Find where the given text appears and provide that cell's center as (x, y) coordinate. 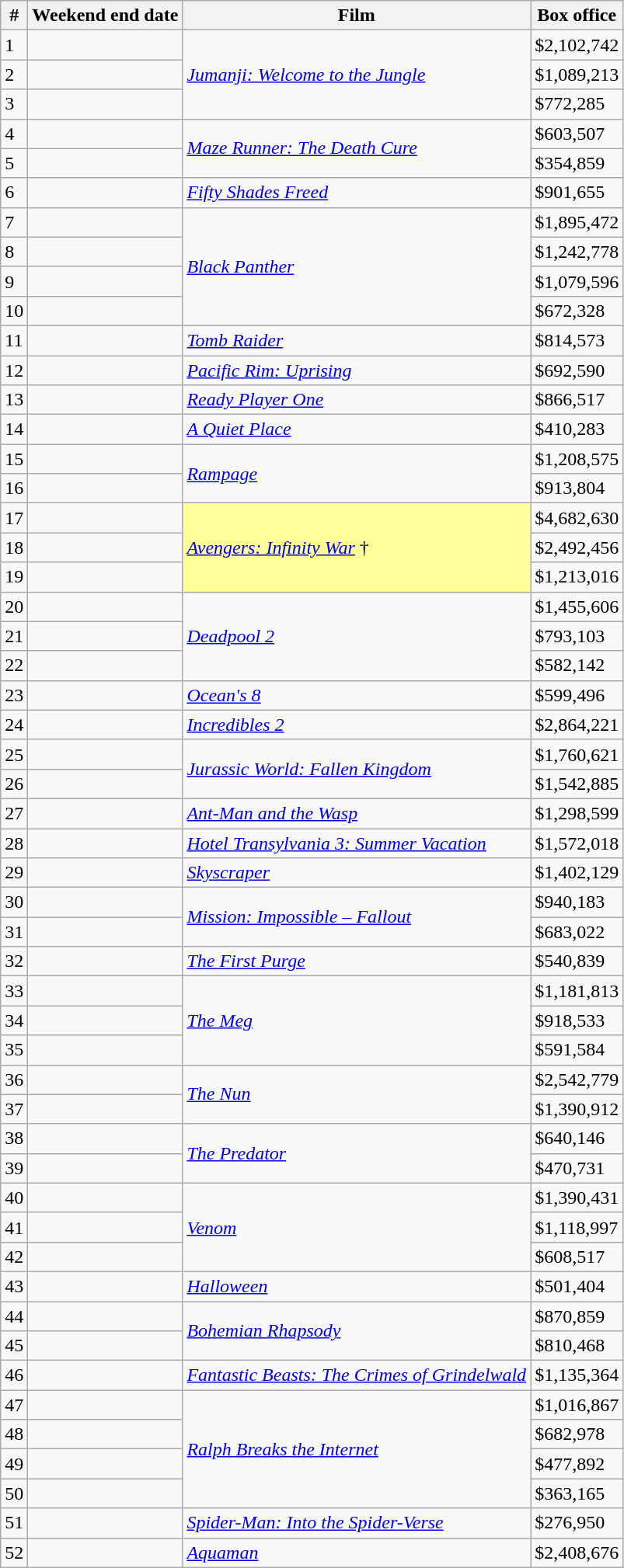
23 (14, 695)
$603,507 (577, 134)
2 (14, 75)
26 (14, 784)
Avengers: Infinity War † (357, 548)
$608,517 (577, 1257)
45 (14, 1346)
Rampage (357, 474)
Jumanji: Welcome to the Jungle (357, 75)
37 (14, 1109)
$810,468 (577, 1346)
$2,102,742 (577, 45)
$2,408,676 (577, 1552)
52 (14, 1552)
$1,016,867 (577, 1405)
29 (14, 873)
$1,455,606 (577, 607)
$354,859 (577, 163)
$1,208,575 (577, 459)
48 (14, 1434)
$1,390,431 (577, 1198)
$793,103 (577, 636)
$1,181,813 (577, 991)
$1,298,599 (577, 813)
$913,804 (577, 488)
50 (14, 1493)
$901,655 (577, 193)
38 (14, 1139)
17 (14, 518)
42 (14, 1257)
21 (14, 636)
20 (14, 607)
$1,213,016 (577, 577)
Incredibles 2 (357, 725)
$682,978 (577, 1434)
11 (14, 340)
31 (14, 932)
The First Purge (357, 961)
$1,242,778 (577, 252)
$2,542,779 (577, 1080)
$814,573 (577, 340)
$640,146 (577, 1139)
$1,542,885 (577, 784)
6 (14, 193)
27 (14, 813)
28 (14, 843)
51 (14, 1523)
13 (14, 400)
$363,165 (577, 1493)
Box office (577, 16)
1 (14, 45)
7 (14, 222)
35 (14, 1050)
$1,118,997 (577, 1227)
47 (14, 1405)
The Meg (357, 1020)
Skyscraper (357, 873)
Halloween (357, 1286)
36 (14, 1080)
12 (14, 370)
49 (14, 1464)
$1,079,596 (577, 281)
Fifty Shades Freed (357, 193)
# (14, 16)
Ocean's 8 (357, 695)
$582,142 (577, 666)
$2,492,456 (577, 548)
19 (14, 577)
Weekend end date (106, 16)
9 (14, 281)
$683,022 (577, 932)
$4,682,630 (577, 518)
Maze Runner: The Death Cure (357, 148)
Mission: Impossible – Fallout (357, 917)
Deadpool 2 (357, 636)
Ready Player One (357, 400)
3 (14, 104)
$2,864,221 (577, 725)
$940,183 (577, 902)
$599,496 (577, 695)
$1,895,472 (577, 222)
43 (14, 1286)
41 (14, 1227)
Venom (357, 1227)
Hotel Transylvania 3: Summer Vacation (357, 843)
Film (357, 16)
$918,533 (577, 1020)
$870,859 (577, 1316)
The Nun (357, 1094)
5 (14, 163)
Pacific Rim: Uprising (357, 370)
Fantastic Beasts: The Crimes of Grindelwald (357, 1375)
25 (14, 754)
10 (14, 311)
Ant-Man and the Wasp (357, 813)
32 (14, 961)
22 (14, 666)
$672,328 (577, 311)
$866,517 (577, 400)
18 (14, 548)
30 (14, 902)
$477,892 (577, 1464)
34 (14, 1020)
8 (14, 252)
14 (14, 429)
15 (14, 459)
$1,760,621 (577, 754)
$470,731 (577, 1168)
$1,572,018 (577, 843)
39 (14, 1168)
Spider-Man: Into the Spider-Verse (357, 1523)
33 (14, 991)
$276,950 (577, 1523)
$591,584 (577, 1050)
$1,390,912 (577, 1109)
Aquaman (357, 1552)
Ralph Breaks the Internet (357, 1449)
4 (14, 134)
Jurassic World: Fallen Kingdom (357, 769)
Black Panther (357, 266)
16 (14, 488)
40 (14, 1198)
$540,839 (577, 961)
The Predator (357, 1153)
$692,590 (577, 370)
Tomb Raider (357, 340)
Bohemian Rhapsody (357, 1331)
$772,285 (577, 104)
$501,404 (577, 1286)
$1,089,213 (577, 75)
46 (14, 1375)
$410,283 (577, 429)
24 (14, 725)
$1,402,129 (577, 873)
A Quiet Place (357, 429)
$1,135,364 (577, 1375)
44 (14, 1316)
